Find where the given text appears and provide that cell's center as (X, Y) coordinate. 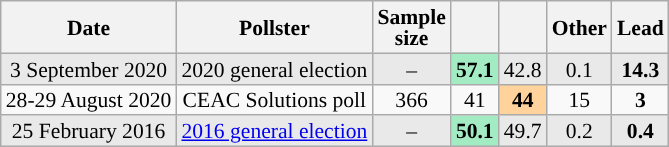
42.8 (523, 68)
15 (580, 100)
CEAC Solutions poll (274, 100)
25 February 2016 (89, 132)
14.3 (640, 68)
366 (411, 100)
50.1 (475, 132)
57.1 (475, 68)
3 (640, 100)
Lead (640, 27)
2016 general election (274, 132)
0.1 (580, 68)
Samplesize (411, 27)
41 (475, 100)
44 (523, 100)
Pollster (274, 27)
0.2 (580, 132)
28-29 August 2020 (89, 100)
0.4 (640, 132)
Date (89, 27)
2020 general election (274, 68)
Other (580, 27)
49.7 (523, 132)
3 September 2020 (89, 68)
